Scan for the cell matching the given text and deliver its (x, y) coordinate at center. 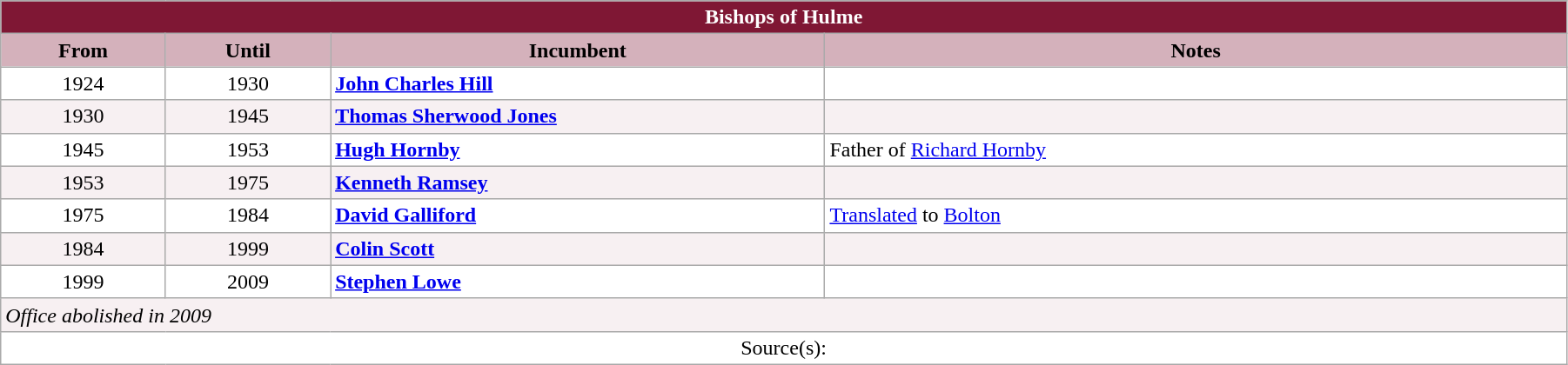
Incumbent (578, 50)
Bishops of Hulme (784, 17)
Stephen Lowe (578, 282)
David Galliford (578, 216)
2009 (247, 282)
Colin Scott (578, 249)
From (84, 50)
1924 (84, 83)
Thomas Sherwood Jones (578, 116)
John Charles Hill (578, 83)
Translated to Bolton (1196, 216)
Hugh Hornby (578, 149)
Until (247, 50)
Kenneth Ramsey (578, 182)
Office abolished in 2009 (784, 315)
Notes (1196, 50)
Source(s): (784, 348)
Father of Richard Hornby (1196, 149)
